Identify which cell holds the provided text, then report its [X, Y] central coordinate. 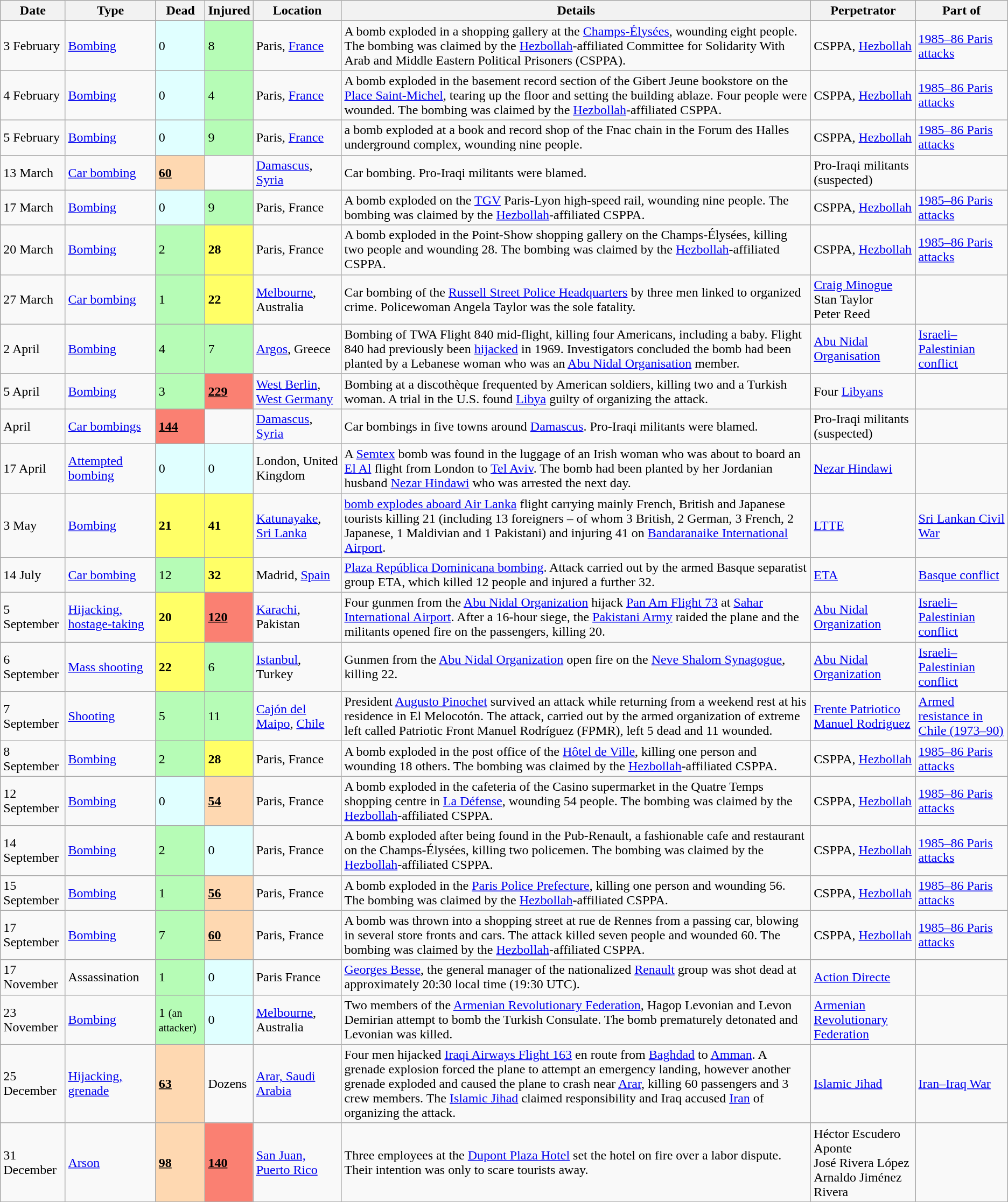
54 [229, 801]
Iran–Iraq War [962, 1084]
5 September [33, 617]
Car bombing. Pro-Iraqi militants were blamed. [576, 172]
15 September [33, 892]
A bomb exploded in the Paris Police Prefecture, killing one person and wounding 56. The bombing was claimed by the Hezbollah-affiliated CSPPA. [576, 892]
Abu Nidal Organisation [863, 349]
120 [229, 617]
Paris France [297, 978]
Three employees at the Dupont Plaza Hotel set the hotel on fire over a labor dispute. Their intention was only to scare tourists away. [576, 1162]
14 July [33, 575]
Mass shooting [110, 667]
Assassination [110, 978]
Arson [110, 1162]
Gunmen from the Abu Nidal Organization open fire on the Neve Shalom Synagogue, killing 22. [576, 667]
Sri Lankan Civil War [962, 525]
London, United Kingdom [297, 468]
Date [33, 11]
Katunayake, Sri Lanka [297, 525]
Car bombing of the Russell Street Police Headquarters by three men linked to organized crime. Policewoman Angela Taylor was the sole fatality. [576, 299]
Action Directe [863, 978]
63 [180, 1084]
12 [180, 575]
Location [297, 11]
1 (an attacker) [180, 1020]
Hijacking, hostage-taking [110, 617]
17 September [33, 935]
Georges Besse, the general manager of the nationalized Renault group was shot dead at approximately 20:30 local time (19:30 UTC). [576, 978]
Arar, Saudi Arabia [297, 1084]
Craig Minogue Stan Taylor Peter Reed [863, 299]
A bomb exploded on the TGV Paris-Lyon high-speed rail, wounding nine people. The bombing was claimed by the Hezbollah-affiliated CSPPA. [576, 208]
3 February [33, 46]
Istanbul, Turkey [297, 667]
Cajón del Maipo, Chile [297, 716]
32 [229, 575]
27 March [33, 299]
41 [229, 525]
5 April [33, 391]
144 [180, 426]
Frente Patriotico Manuel Rodriguez [863, 716]
Details [576, 11]
Héctor Escudero Aponte José Rivera López Arnaldo Jiménez Rivera [863, 1162]
8 September [33, 759]
6 [229, 667]
Four Libyans [863, 391]
Shooting [110, 716]
13 March [33, 172]
21 [180, 525]
5 [180, 716]
Armed resistance in Chile (1973–90) [962, 716]
2 April [33, 349]
Basque conflict [962, 575]
31 December [33, 1162]
Nezar Hindawi [863, 468]
Hijacking, grenade [110, 1084]
April [33, 426]
7 September [33, 716]
98 [180, 1162]
229 [229, 391]
LTTE [863, 525]
Perpetrator [863, 11]
ETA [863, 575]
Madrid, Spain [297, 575]
8 [229, 46]
Type [110, 11]
25 December [33, 1084]
17 November [33, 978]
12 September [33, 801]
3 May [33, 525]
17 April [33, 468]
Attempted bombing [110, 468]
20 March [33, 250]
3 [180, 391]
6 September [33, 667]
23 November [33, 1020]
11 [229, 716]
17 March [33, 208]
Karachi, Pakistan [297, 617]
140 [229, 1162]
56 [229, 892]
Car bombings [110, 426]
West Berlin, West Germany [297, 391]
Plaza República Dominicana bombing. Attack carried out by the armed Basque separatist group ETA, which killed 12 people and injured a further 32. [576, 575]
San Juan, Puerto Rico [297, 1162]
Dead [180, 11]
20 [180, 617]
Car bombings in five towns around Damascus. Pro-Iraqi militants were blamed. [576, 426]
14 September [33, 850]
5 February [33, 138]
4 February [33, 95]
Islamic Jihad [863, 1084]
Argos, Greece [297, 349]
Dozens [229, 1084]
a bomb exploded at a book and record shop of the Fnac chain in the Forum des Halles underground complex, wounding nine people. [576, 138]
Injured [229, 11]
Armenian Revolutionary Federation [863, 1020]
Part of [962, 11]
